Identify which cell holds the provided text, then report its [x, y] central coordinate. 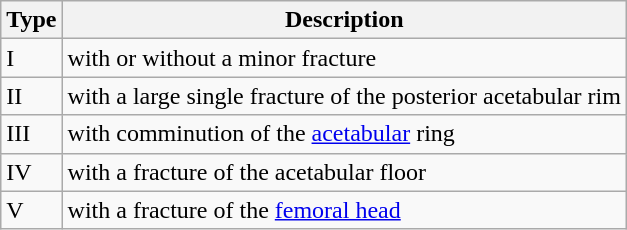
with a large single fracture of the posterior acetabular rim [344, 96]
with a fracture of the femoral head [344, 210]
with a fracture of the acetabular floor [344, 172]
with or without a minor fracture [344, 58]
III [32, 134]
IV [32, 172]
Description [344, 20]
with comminution of the acetabular ring [344, 134]
I [32, 58]
II [32, 96]
Type [32, 20]
V [32, 210]
